Return the (X, Y) coordinate for the center point of the cell that contains the specified text.  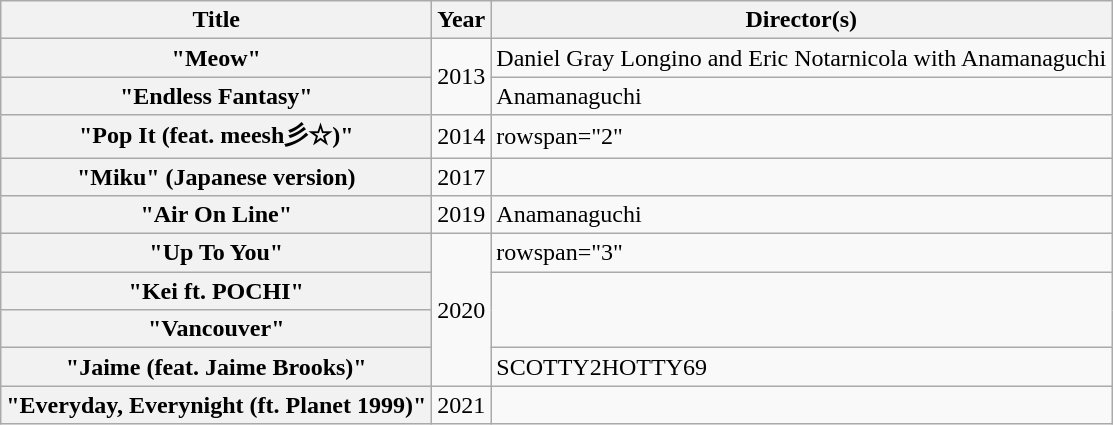
"Vancouver" (216, 329)
2014 (462, 136)
"Pop It (feat. meesh彡☆)" (216, 136)
"Jaime (feat. Jaime Brooks)" (216, 367)
rowspan="3" (802, 253)
Year (462, 20)
Daniel Gray Longino and Eric Notarnicola with Anamanaguchi (802, 58)
2017 (462, 177)
2019 (462, 215)
"Everyday, Everynight (ft. Planet 1999)" (216, 405)
"Up To You" (216, 253)
2020 (462, 310)
2013 (462, 77)
"Miku" (Japanese version) (216, 177)
"Kei ft. POCHI" (216, 291)
Title (216, 20)
2021 (462, 405)
"Meow" (216, 58)
"Endless Fantasy" (216, 96)
SCOTTY2HOTTY69 (802, 367)
rowspan="2" (802, 136)
"Air On Line" (216, 215)
Director(s) (802, 20)
